Locate the cell with the specified text and output its [x, y] center coordinate. 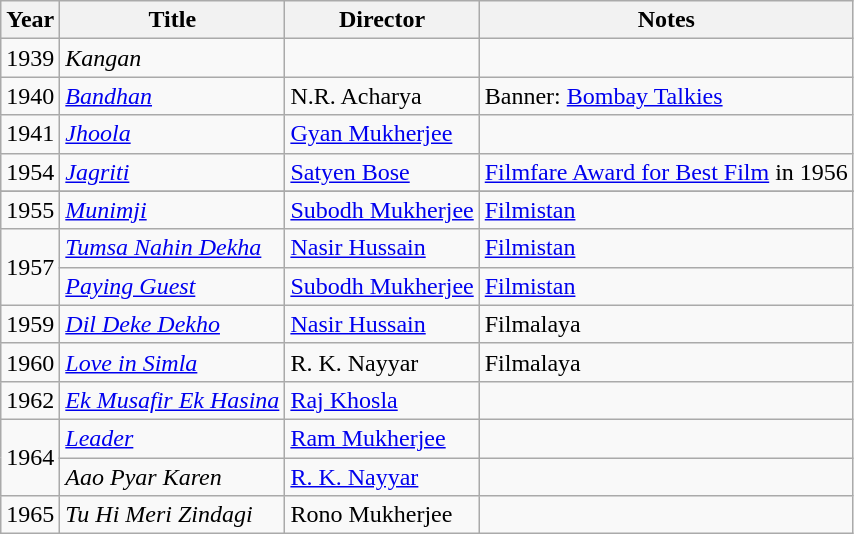
Ek Musafir Ek Hasina [172, 400]
1940 [30, 96]
1965 [30, 515]
Tu Hi Meri Zindagi [172, 515]
1954 [30, 172]
Bandhan [172, 96]
Title [172, 20]
1964 [30, 457]
1959 [30, 324]
1962 [30, 400]
Satyen Bose [382, 172]
Director [382, 20]
1957 [30, 267]
Love in Simla [172, 362]
Gyan Mukherjee [382, 134]
Jhoola [172, 134]
Paying Guest [172, 286]
Munimji [172, 210]
Filmfare Award for Best Film in 1956 [666, 172]
Aao Pyar Karen [172, 477]
Notes [666, 20]
Ram Mukherjee [382, 438]
Kangan [172, 58]
N.R. Acharya [382, 96]
Banner: Bombay Talkies [666, 96]
1960 [30, 362]
Dil Deke Dekho [172, 324]
Jagriti [172, 172]
Year [30, 20]
1941 [30, 134]
1955 [30, 210]
Tumsa Nahin Dekha [172, 248]
1939 [30, 58]
Rono Mukherjee [382, 515]
Leader [172, 438]
Raj Khosla [382, 400]
